Provide the (x, y) coordinate of the cell's center where the given text is located.  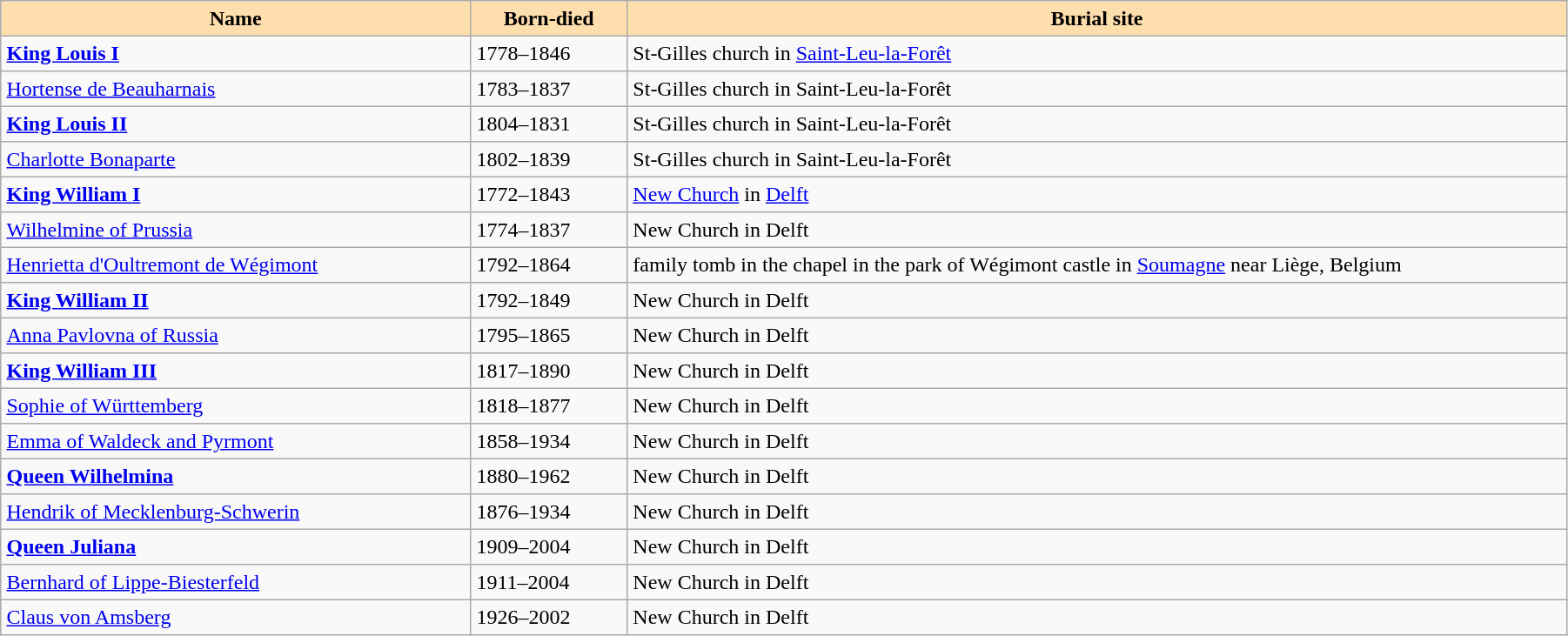
1911–2004 (549, 582)
King William III (236, 371)
1778–1846 (549, 53)
1772–1843 (549, 194)
family tomb in the chapel in the park of Wégimont castle in Soumagne near Liège, Belgium (1097, 264)
Hendrik of Mecklenburg-Schwerin (236, 512)
1880–1962 (549, 476)
1876–1934 (549, 512)
Henrietta d'Oultremont de Wégimont (236, 264)
Born-died (549, 18)
1795–1865 (549, 335)
1802–1839 (549, 159)
1792–1849 (549, 300)
1817–1890 (549, 371)
1792–1864 (549, 264)
1804–1831 (549, 124)
1783–1837 (549, 89)
Queen Juliana (236, 546)
1858–1934 (549, 441)
Queen Wilhelmina (236, 476)
Anna Pavlovna of Russia (236, 335)
Wilhelmine of Prussia (236, 230)
Claus von Amsberg (236, 617)
Bernhard of Lippe-Biesterfeld (236, 582)
King Louis I (236, 53)
Emma of Waldeck and Pyrmont (236, 441)
1909–2004 (549, 546)
Name (236, 18)
1818–1877 (549, 405)
King William I (236, 194)
Sophie of Württemberg (236, 405)
1774–1837 (549, 230)
Hortense de Beauharnais (236, 89)
Burial site (1097, 18)
Charlotte Bonaparte (236, 159)
King William II (236, 300)
1926–2002 (549, 617)
King Louis II (236, 124)
